Search for the cell housing the specified text and yield its [x, y] center coordinate. 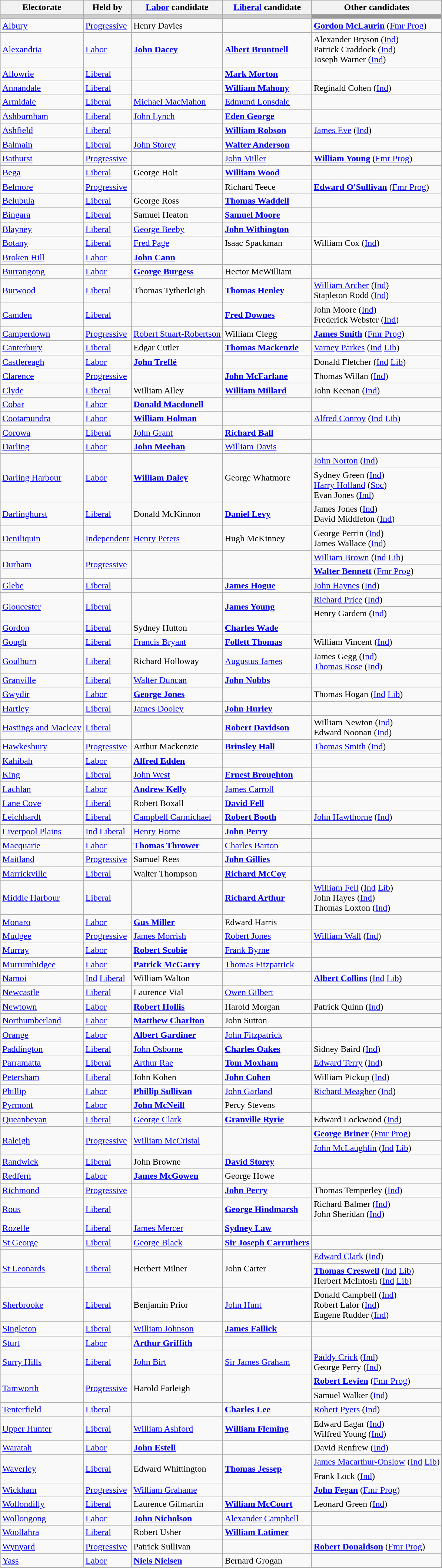
Sydney Law [267, 1228]
Granville [42, 680]
Mark Morton [267, 74]
John Garland [267, 1091]
Sherbrooke [42, 1305]
James Morrish [177, 936]
Thomas Henley [267, 291]
William Fleming [267, 1428]
Robert Boxall [177, 803]
Benjamin Prior [177, 1305]
Bingara [42, 215]
Canterbury [42, 348]
David Storey [267, 1162]
Ashfield [42, 130]
Brinsley Hall [267, 747]
James Carroll [267, 789]
Phillip Sullivan [177, 1091]
John Hawthorne (Ind) [376, 817]
Kahibah [42, 761]
James Fallick [267, 1329]
William Newton (Ind) Edward Noonan (Ind) [376, 727]
William Mahony [267, 88]
Robert Hollis [177, 1007]
William Daley [177, 478]
William McCristal [177, 1140]
Thomas Tytherleigh [177, 291]
Patrick McGarry [177, 964]
Robert Jones [267, 936]
Matthew Charlton [177, 1021]
Belubula [42, 201]
Monaro [42, 922]
Andrew Kelly [177, 789]
Richard Arthur [267, 898]
Samuel Heaton [177, 215]
Glebe [42, 585]
Edward Lockwood (Ind) [376, 1119]
Newtown [42, 1007]
Namoi [42, 978]
Michael MacMahon [177, 102]
Mudgee [42, 936]
William Young (Fmr Prog) [376, 158]
William Cox (Ind) [376, 243]
Sidney Baird (Ind) [376, 1049]
Leonard Green (Ind) [376, 1504]
Other candidates [376, 7]
John McFarlane [267, 376]
Camden [42, 314]
John Estell [177, 1447]
Burwood [42, 291]
Edward O'Sullivan (Fmr Prog) [376, 186]
Waverley [42, 1469]
Liverpool Plains [42, 831]
Edward Whittington [177, 1469]
Robert Pyers (Ind) [376, 1409]
Herbert Milner [177, 1269]
James Young [267, 607]
Henry Davies [177, 26]
William Walton [177, 978]
Alexander Campbell [267, 1518]
Murrumbidgee [42, 964]
Macquarie [42, 845]
Ashburnham [42, 116]
Thomas Jessep [267, 1469]
Harold Morgan [267, 1007]
John Hunt [267, 1305]
Middle Harbour [42, 898]
Hartley [42, 709]
Orange [42, 1035]
William Wall (Ind) [376, 936]
Botany [42, 243]
Charles Wade [267, 628]
Donald Campbell (Ind) Robert Lalor (Ind) Eugene Rudder (Ind) [376, 1305]
Bernard Grogan [267, 1561]
George Holt [177, 172]
Petersham [42, 1077]
Richmond [42, 1190]
John Sutton [267, 1021]
James Smith (Fmr Prog) [376, 334]
Donald McKinnon [177, 514]
Robert Scobie [177, 950]
Tom Moxham [267, 1063]
Albert Gardiner [177, 1035]
Blayney [42, 229]
Richard Holloway [177, 661]
William Millard [267, 390]
Castlereagh [42, 362]
Hugh McKinney [267, 538]
Ernest Broughton [267, 775]
David Fell [267, 803]
Edward Harris [267, 922]
Sydney Hutton [177, 628]
Charles Barton [267, 845]
James Mercer [177, 1228]
Gloucester [42, 607]
Patrick Quinn (Ind) [376, 1007]
Walter Anderson [267, 144]
Darling Harbour [42, 478]
Gough [42, 642]
John McNeill [177, 1105]
Augustus James [267, 661]
Independent [107, 538]
Richard Price (Ind) [376, 600]
Bega [42, 172]
John Kohen [177, 1077]
John Miller [267, 158]
Queanbeyan [42, 1119]
Edgar Cutler [177, 348]
Sturt [42, 1343]
William Grahame [177, 1490]
Robert Davidson [267, 727]
Pyrmont [42, 1105]
William Ashford [177, 1428]
Granville Ryrie [267, 1119]
St Leonards [42, 1269]
Albert Bruntnell [267, 50]
Daniel Levy [267, 514]
Armidale [42, 102]
Yass [42, 1561]
Albury [42, 26]
Gordon [42, 628]
Fred Downes [267, 314]
George Jones [177, 694]
John Nicholson [177, 1518]
Tamworth [42, 1388]
David Renfrew (Ind) [376, 1447]
Varney Parkes (Ind Lib) [376, 348]
William Pickup (Ind) [376, 1077]
Sir Joseph Carruthers [267, 1242]
Electorate [42, 7]
King [42, 775]
Richard Balmer (Ind) John Sheridan (Ind) [376, 1209]
Frank Lock (Ind) [376, 1476]
William Wood [267, 172]
Frank Byrne [267, 950]
Richard Meagher (Ind) [376, 1091]
John Carter [267, 1269]
Sydney Green (Ind) Harry Holland (Soc) Evan Jones (Ind) [376, 485]
Goulburn [42, 661]
Campbell Carmichael [177, 817]
St George [42, 1242]
Edmund Lonsdale [267, 102]
Reginald Cohen (Ind) [376, 88]
Wickham [42, 1490]
Arthur Griffith [177, 1343]
Albert Collins (Ind Lib) [376, 978]
Rous [42, 1209]
Phillip [42, 1091]
Randwick [42, 1162]
Wollondilly [42, 1504]
John Fegan (Fmr Prog) [376, 1490]
Henry Horne [177, 831]
Clyde [42, 390]
Eden George [267, 116]
Held by [107, 7]
Annandale [42, 88]
Belmore [42, 186]
Allowrie [42, 74]
George Hindmarsh [267, 1209]
John Meehan [177, 447]
Waratah [42, 1447]
Henry Peters [177, 538]
John Dacey [177, 50]
Thomas Temperley (Ind) [376, 1190]
William Holman [177, 418]
Follett Thomas [267, 642]
Paddington [42, 1049]
John Keenan (Ind) [376, 390]
Richard McCoy [267, 874]
Thomas Smith (Ind) [376, 747]
John Fitzpatrick [267, 1035]
Henry Gardem (Ind) [376, 614]
Wollongong [42, 1518]
Arthur Mackenzie [177, 747]
George Whatmore [267, 478]
Fred Page [177, 243]
William Johnson [177, 1329]
Thomas Creswell (Ind Lib) Herbert McIntosh (Ind Lib) [376, 1275]
Walter Bennett (Fmr Prog) [376, 571]
Edward Clark (Ind) [376, 1257]
William Alley [177, 390]
Lane Cove [42, 803]
Wynyard [42, 1546]
Gwydir [42, 694]
Laurence Gilmartin [177, 1504]
Richard Teece [267, 186]
Labor candidate [177, 7]
Robert Usher [177, 1532]
Deniliquin [42, 538]
Gordon McLaurin (Fmr Prog) [376, 26]
Percy Stevens [267, 1105]
Redfern [42, 1176]
William Latimer [267, 1532]
Robert Levien (Fmr Prog) [376, 1381]
John Birt [177, 1362]
Darling [42, 447]
Darlinghurst [42, 514]
Thomas Waddell [267, 201]
Francis Bryant [177, 642]
William Archer (Ind) Stapleton Rodd (Ind) [376, 291]
William Vincent (Ind) [376, 642]
Harold Farleigh [177, 1388]
Broken Hill [42, 257]
Alfred Conroy (Ind Lib) [376, 418]
Maitland [42, 859]
Arthur Rae [177, 1063]
John Lynch [177, 116]
John McLaughlin (Ind Lib) [376, 1148]
Parramatta [42, 1063]
John Storey [177, 144]
John Nobbs [267, 680]
Owen Gilbert [267, 993]
Charles Oakes [267, 1049]
John Haynes (Ind) [376, 585]
George Ross [177, 201]
William Clegg [267, 334]
John Gillies [267, 859]
John Grant [177, 433]
Samuel Walker (Ind) [376, 1395]
Hawkesbury [42, 747]
Balmain [42, 144]
James Macarthur-Onslow (Ind Lib) [376, 1462]
Durham [42, 564]
Thomas Mackenzie [267, 348]
Donald Fletcher (Ind Lib) [376, 362]
Thomas Fitzpatrick [267, 964]
Patrick Sullivan [177, 1546]
William Davis [267, 447]
Camperdown [42, 334]
Lachlan [42, 789]
George Briner (Fmr Prog) [376, 1133]
Walter Duncan [177, 680]
Isaac Spackman [267, 243]
James Dooley [177, 709]
Leichhardt [42, 817]
Newcastle [42, 993]
Samuel Rees [177, 859]
John Hurley [267, 709]
John Cohen [267, 1077]
Liberal candidate [267, 7]
Gus Miller [177, 922]
Tenterfield [42, 1409]
William Brown (Ind Lib) [376, 557]
John Cann [177, 257]
James Gegg (Ind) Thomas Rose (Ind) [376, 661]
Northumberland [42, 1021]
Thomas Thrower [177, 845]
Samuel Moore [267, 215]
Rozelle [42, 1228]
Raleigh [42, 1140]
James Hogue [267, 585]
William McCourt [267, 1504]
John Treflé [177, 362]
William Fell (Ind Lib) John Hayes (Ind) Thomas Loxton (Ind) [376, 898]
John Browne [177, 1162]
Donald Macdonell [177, 404]
Alfred Edden [177, 761]
Walter Thompson [177, 874]
Charles Lee [267, 1409]
Laurence Vial [177, 993]
John Moore (Ind) Frederick Webster (Ind) [376, 314]
Alexandria [42, 50]
James Jones (Ind) David Middleton (Ind) [376, 514]
Paddy Crick (Ind) George Perry (Ind) [376, 1362]
George Beeby [177, 229]
Bathurst [42, 158]
Edward Terry (Ind) [376, 1063]
Richard Ball [267, 433]
William Robson [267, 130]
Cobar [42, 404]
Hector McWilliam [267, 271]
Thomas Willan (Ind) [376, 376]
Robert Stuart-Robertson [177, 334]
Marrickville [42, 874]
Edward Eagar (Ind) Wilfred Young (Ind) [376, 1428]
James McGowen [177, 1176]
Surry Hills [42, 1362]
Clarence [42, 376]
George Black [177, 1242]
Murray [42, 950]
George Howe [267, 1176]
Sir James Graham [267, 1362]
Upper Hunter [42, 1428]
James Eve (Ind) [376, 130]
Corowa [42, 433]
Woollahra [42, 1532]
Singleton [42, 1329]
George Perrin (Ind) James Wallace (Ind) [376, 538]
John Osborne [177, 1049]
George Clark [177, 1119]
Niels Nielsen [177, 1561]
Thomas Hogan (Ind Lib) [376, 694]
Robert Booth [267, 817]
John Norton (Ind) [376, 461]
John Withington [267, 229]
Burrangong [42, 271]
George Burgess [177, 271]
Alexander Bryson (Ind) Patrick Craddock (Ind) Joseph Warner (Ind) [376, 50]
Cootamundra [42, 418]
Robert Donaldson (Fmr Prog) [376, 1546]
John West [177, 775]
Hastings and Macleay [42, 727]
